Scan for the cell matching the given text and deliver its [X, Y] coordinate at center. 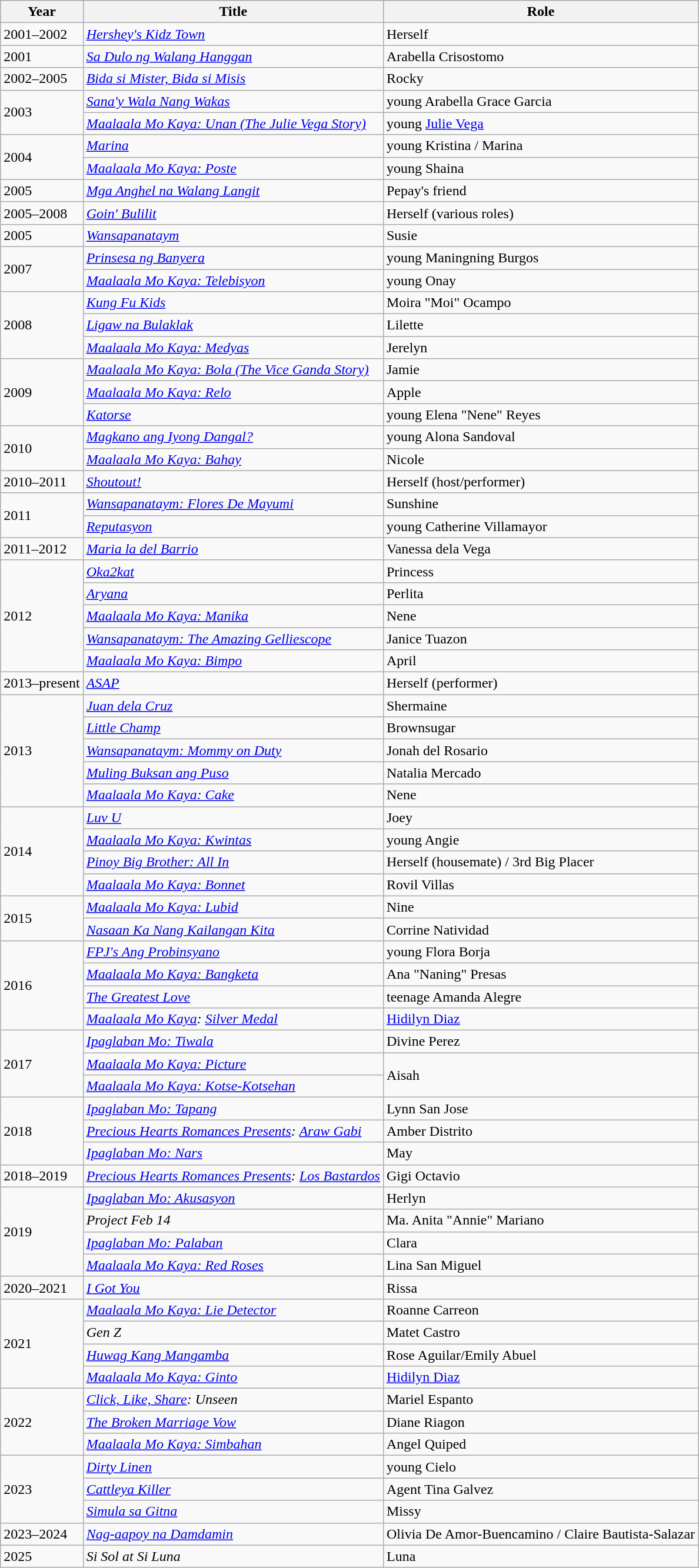
Corrine Natividad [540, 929]
Lilette [540, 325]
Marina [233, 146]
young Angie [540, 840]
2023–2024 [42, 1534]
Maalaala Mo Kaya: Cake [233, 795]
Missy [540, 1512]
Maalaala Mo Kaya: Telebisyon [233, 281]
2011–2012 [42, 549]
Maalaala Mo Kaya: Kotse-Kotsehan [233, 1086]
Herself [540, 34]
Pinoy Big Brother: All In [233, 862]
Jerelyn [540, 348]
Prinsesa ng Banyera [233, 258]
Maalaala Mo Kaya: Bola (The Vice Ganda Story) [233, 370]
teenage Amanda Alegre [540, 997]
Natalia Mercado [540, 773]
Apple [540, 392]
2012 [42, 616]
Mariel Espanto [540, 1400]
2025 [42, 1556]
FPJ's Ang Probinsyano [233, 952]
Wansapanataym: Mommy on Duty [233, 750]
Ma. Anita "Annie" Mariano [540, 1220]
Herself (housemate) / 3rd Big Placer [540, 862]
2007 [42, 269]
2018 [42, 1131]
Ligaw na Bulaklak [233, 325]
Gigi Octavio [540, 1176]
Perlita [540, 593]
Rocky [540, 79]
The Broken Marriage Vow [233, 1422]
Nag-aapoy na Damdamin [233, 1534]
Year [42, 12]
Maalaala Mo Kaya: Silver Medal [233, 1019]
2005–2008 [42, 213]
young Arabella Grace Garcia [540, 101]
Jamie [540, 370]
Wansapanataym [233, 235]
2011 [42, 515]
Shoutout! [233, 482]
2004 [42, 157]
2018–2019 [42, 1176]
Herself (host/performer) [540, 482]
Nasaan Ka Nang Kailangan Kita [233, 929]
Maalaala Mo Kaya: Red Roses [233, 1265]
Maalaala Mo Kaya: Relo [233, 392]
Luv U [233, 818]
young Cielo [540, 1467]
Aryana [233, 593]
Goin' Bulilit [233, 213]
Role [540, 12]
Joey [540, 818]
Si Sol at Si Luna [233, 1556]
I Got You [233, 1287]
2022 [42, 1422]
Ipaglaban Mo: Tiwala [233, 1042]
Pepay's friend [540, 191]
Mga Anghel na Walang Langit [233, 191]
Brownsugar [540, 728]
Diane Riagon [540, 1422]
Rissa [540, 1287]
Moira "Moi" Ocampo [540, 303]
Wansapanataym: Flores De Mayumi [233, 504]
Maalaala Mo Kaya: Simbahan [233, 1444]
young Shaina [540, 168]
Precious Hearts Romances Presents: Araw Gabi [233, 1131]
Janice Tuazon [540, 638]
Little Champ [233, 728]
Divine Perez [540, 1042]
Dirty Linen [233, 1467]
Ipaglaban Mo: Tapang [233, 1109]
young Onay [540, 281]
Wansapanataym: The Amazing Gelliescope [233, 638]
Matet Castro [540, 1332]
young Elena "Nene" Reyes [540, 415]
2020–2021 [42, 1287]
Maalaala Mo Kaya: Poste [233, 168]
Herlyn [540, 1198]
2016 [42, 985]
2023 [42, 1489]
2013–present [42, 683]
Click, Like, Share: Unseen [233, 1400]
2008 [42, 325]
Huwag Kang Mangamba [233, 1355]
Maalaala Mo Kaya: Lubid [233, 907]
Maalaala Mo Kaya: Bonnet [233, 885]
Hershey's Kidz Town [233, 34]
young Alona Sandoval [540, 437]
2009 [42, 392]
Maalaala Mo Kaya: Medyas [233, 348]
Magkano ang Iyong Dangal? [233, 437]
Maalaala Mo Kaya: Ginto [233, 1377]
Project Feb 14 [233, 1220]
2010 [42, 448]
Lynn San Jose [540, 1109]
2013 [42, 750]
Susie [540, 235]
Sa Dulo ng Walang Hanggan [233, 56]
Rose Aguilar/Emily Abuel [540, 1355]
Herself (various roles) [540, 213]
Arabella Crisostomo [540, 56]
Amber Distrito [540, 1131]
The Greatest Love [233, 997]
Maalaala Mo Kaya: Lie Detector [233, 1310]
2003 [42, 112]
Angel Quiped [540, 1444]
Precious Hearts Romances Presents: Los Bastardos [233, 1176]
Aisah [540, 1075]
2001 [42, 56]
young Catherine Villamayor [540, 526]
2015 [42, 918]
Nine [540, 907]
Vanessa dela Vega [540, 549]
Ana "Naning" Presas [540, 974]
Muling Buksan ang Puso [233, 773]
Maalaala Mo Kaya: Bimpo [233, 661]
Title [233, 12]
Oka2kat [233, 571]
Princess [540, 571]
Shermaine [540, 706]
young Julie Vega [540, 124]
Jonah del Rosario [540, 750]
2010–2011 [42, 482]
Maalaala Mo Kaya: Manika [233, 616]
Katorse [233, 415]
April [540, 661]
Maalaala Mo Kaya: Picture [233, 1064]
Maria la del Barrio [233, 549]
Ipaglaban Mo: Palaban [233, 1243]
Maalaala Mo Kaya: Bahay [233, 459]
Lina San Miguel [540, 1265]
Nicole [540, 459]
Cattleya Killer [233, 1489]
2014 [42, 851]
Maalaala Mo Kaya: Unan (The Julie Vega Story) [233, 124]
Bida si Mister, Bida si Misis [233, 79]
young Kristina / Marina [540, 146]
2021 [42, 1343]
Gen Z [233, 1332]
Maalaala Mo Kaya: Kwintas [233, 840]
2002–2005 [42, 79]
2019 [42, 1232]
Reputasyon [233, 526]
Sunshine [540, 504]
Maalaala Mo Kaya: Bangketa [233, 974]
Sana'y Wala Nang Wakas [233, 101]
Kung Fu Kids [233, 303]
Herself (performer) [540, 683]
2001–2002 [42, 34]
2017 [42, 1064]
Ipaglaban Mo: Akusasyon [233, 1198]
young Flora Borja [540, 952]
Rovil Villas [540, 885]
young Maningning Burgos [540, 258]
May [540, 1153]
Clara [540, 1243]
ASAP [233, 683]
Juan dela Cruz [233, 706]
Luna [540, 1556]
Roanne Carreon [540, 1310]
Simula sa Gitna [233, 1512]
Olivia De Amor-Buencamino / Claire Bautista-Salazar [540, 1534]
Agent Tina Galvez [540, 1489]
Ipaglaban Mo: Nars [233, 1153]
